Locate the cell with the specified text and output its (x, y) center coordinate. 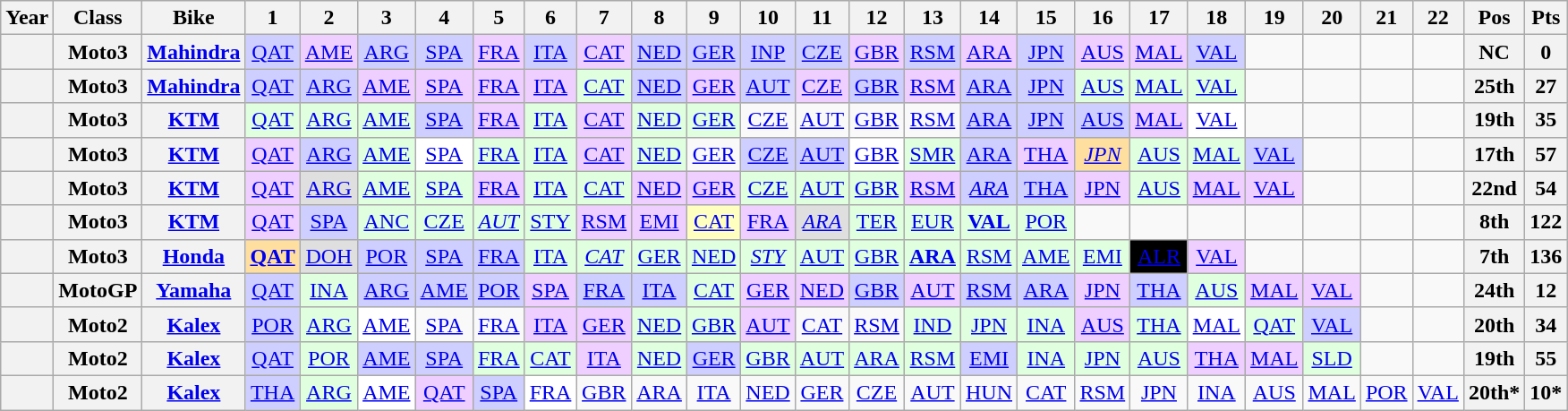
3 (387, 18)
NC (1494, 52)
Yamaha (193, 290)
TER (877, 222)
10* (1547, 392)
7th (1494, 256)
10 (768, 18)
11 (822, 18)
16 (1103, 18)
IND (933, 324)
Year (27, 18)
20 (1332, 18)
22nd (1494, 188)
19 (1274, 18)
6 (550, 18)
13 (933, 18)
SMR (933, 154)
1 (272, 18)
27 (1547, 86)
24th (1494, 290)
ALR (1159, 256)
17 (1159, 18)
DOH (328, 256)
122 (1547, 222)
55 (1547, 358)
Honda (193, 256)
Pts (1547, 18)
14 (988, 18)
Pos (1494, 18)
35 (1547, 120)
54 (1547, 188)
ANC (387, 222)
20th (1494, 324)
18 (1216, 18)
21 (1386, 18)
8th (1494, 222)
4 (444, 18)
SLD (1332, 358)
EUR (933, 222)
INP (768, 52)
Bike (193, 18)
20th* (1494, 392)
57 (1547, 154)
136 (1547, 256)
15 (1046, 18)
9 (713, 18)
25th (1494, 86)
7 (604, 18)
HUN (988, 392)
34 (1547, 324)
0 (1547, 52)
2 (328, 18)
Class (98, 18)
17th (1494, 154)
22 (1437, 18)
5 (499, 18)
8 (660, 18)
MotoGP (98, 290)
